For the text-containing cell, return its midpoint in [X, Y] coordinate format. 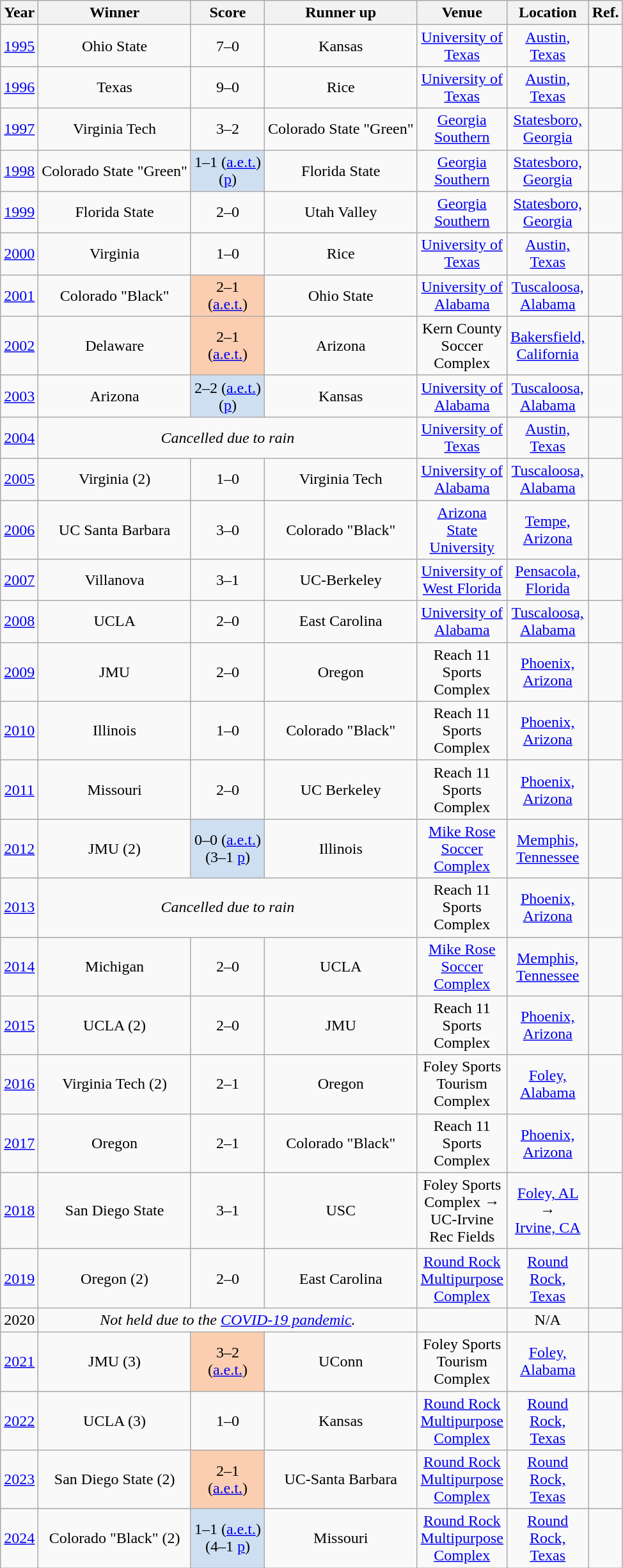
Year [19, 13]
San Diego State (2) [115, 1480]
1–1 (a.e.t.)(p) [228, 170]
UCLA (2) [115, 1025]
3–2 [228, 129]
Virginia (2) [115, 479]
Tempe,Arizona [548, 530]
Virginia Tech (2) [115, 1084]
2008 [19, 622]
Delaware [115, 346]
3–0 [228, 530]
2011 [19, 790]
Virginia [115, 253]
2017 [19, 1143]
Villanova [115, 580]
Pensacola,Florida [548, 580]
Runner up [340, 13]
UConn [340, 1361]
Oregon (2) [115, 1278]
1998 [19, 170]
2018 [19, 1211]
2002 [19, 346]
2001 [19, 296]
JMU (2) [115, 849]
1996 [19, 87]
2021 [19, 1361]
2009 [19, 672]
1995 [19, 46]
2023 [19, 1480]
Location [548, 13]
Foley, AL →Irvine, CA [548, 1211]
2010 [19, 731]
Score [228, 13]
2022 [19, 1421]
2020 [19, 1320]
USC [340, 1211]
UCLA (3) [115, 1421]
UC Berkeley [340, 790]
Foley Sports Complex → UC-Irvine Rec Fields [462, 1211]
2012 [19, 849]
University of West Florida [462, 580]
Texas [115, 87]
2–2 (a.e.t.)(p) [228, 396]
Winner [115, 13]
2006 [19, 530]
2016 [19, 1084]
Arizona State University [462, 530]
Not held due to the COVID-19 pandemic. [228, 1320]
Colorado "Black" (2) [115, 1539]
2014 [19, 966]
7–0 [228, 46]
Kern County Soccer Complex [462, 346]
UC-Berkeley [340, 580]
2019 [19, 1278]
Venue [462, 13]
UC-Santa Barbara [340, 1480]
N/A [548, 1320]
3–2(a.e.t.) [228, 1361]
2003 [19, 396]
Utah Valley [340, 212]
2024 [19, 1539]
JMU (3) [115, 1361]
2005 [19, 479]
2007 [19, 580]
Ref. [605, 13]
2015 [19, 1025]
Bakersfield,California [548, 346]
2013 [19, 908]
1997 [19, 129]
2004 [19, 438]
1–1 (a.e.t.)(4–1 p) [228, 1539]
Michigan [115, 966]
1999 [19, 212]
UC Santa Barbara [115, 530]
San Diego State [115, 1211]
9–0 [228, 87]
2000 [19, 253]
0–0 (a.e.t.)(3–1 p) [228, 849]
